Identify which cell holds the provided text, then report its [X, Y] central coordinate. 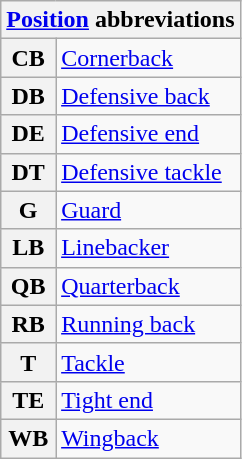
LB [28, 248]
Quarterback [148, 286]
Tackle [148, 362]
Tight end [148, 400]
Cornerback [148, 58]
G [28, 210]
Linebacker [148, 248]
Defensive tackle [148, 172]
CB [28, 58]
DB [28, 96]
TE [28, 400]
DE [28, 134]
QB [28, 286]
Running back [148, 324]
Defensive back [148, 96]
Wingback [148, 438]
RB [28, 324]
Defensive end [148, 134]
Position abbreviations [120, 20]
Guard [148, 210]
WB [28, 438]
T [28, 362]
DT [28, 172]
